Identify which cell holds the provided text, then report its [x, y] central coordinate. 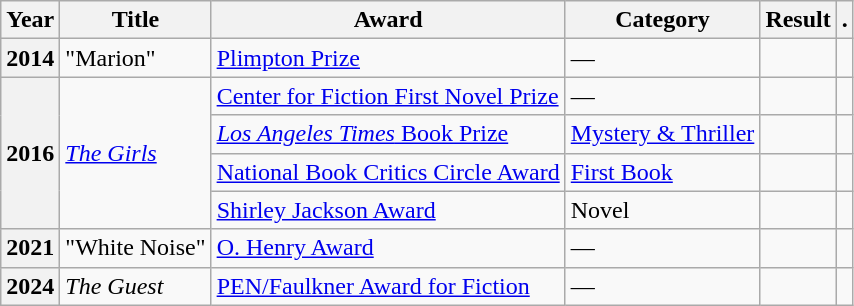
First Book [662, 172]
Award [388, 20]
"White Noise" [136, 248]
Plimpton Prize [388, 58]
Title [136, 20]
Novel [662, 210]
Year [30, 20]
2016 [30, 153]
2024 [30, 286]
Center for Fiction First Novel Prize [388, 96]
"Marion" [136, 58]
Los Angeles Times Book Prize [388, 134]
PEN/Faulkner Award for Fiction [388, 286]
Result [798, 20]
2014 [30, 58]
The Girls [136, 153]
National Book Critics Circle Award [388, 172]
Shirley Jackson Award [388, 210]
Mystery & Thriller [662, 134]
. [844, 20]
O. Henry Award [388, 248]
The Guest [136, 286]
Category [662, 20]
2021 [30, 248]
